Determine the [x, y] coordinate at the center of the cell enclosing the given text.  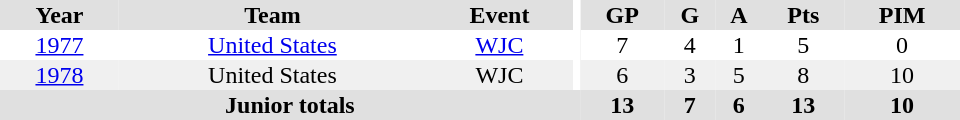
1 [738, 45]
G [690, 15]
A [738, 15]
Junior totals [290, 105]
0 [902, 45]
Team [272, 15]
PIM [902, 15]
3 [690, 75]
4 [690, 45]
8 [804, 75]
1978 [60, 75]
Year [60, 15]
GP [622, 15]
Pts [804, 15]
Event [500, 15]
1977 [60, 45]
